For the text-containing cell, return its midpoint in [X, Y] coordinate format. 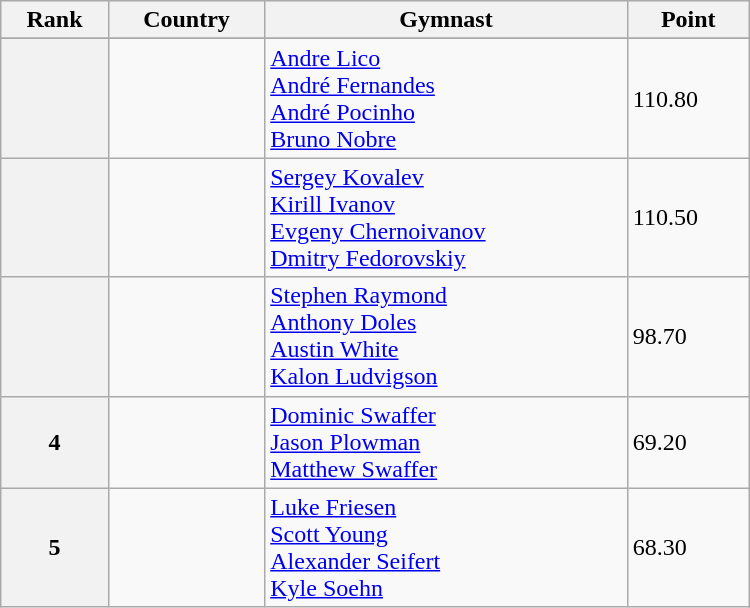
Gymnast [446, 20]
Stephen Raymond Anthony Doles Austin White Kalon Ludvigson [446, 336]
110.50 [688, 218]
Andre Lico André Fernandes André Pocinho Bruno Nobre [446, 98]
98.70 [688, 336]
5 [54, 548]
Sergey Kovalev Kirill Ivanov Evgeny Chernoivanov Dmitry Fedorovskiy [446, 218]
68.30 [688, 548]
4 [54, 442]
110.80 [688, 98]
Dominic Swaffer Jason Plowman Matthew Swaffer [446, 442]
Country [186, 20]
Rank [54, 20]
69.20 [688, 442]
Luke Friesen Scott Young Alexander Seifert Kyle Soehn [446, 548]
Point [688, 20]
